Pinpoint the cell where the given text exists, returning its (X, Y) midpoint coordinate. 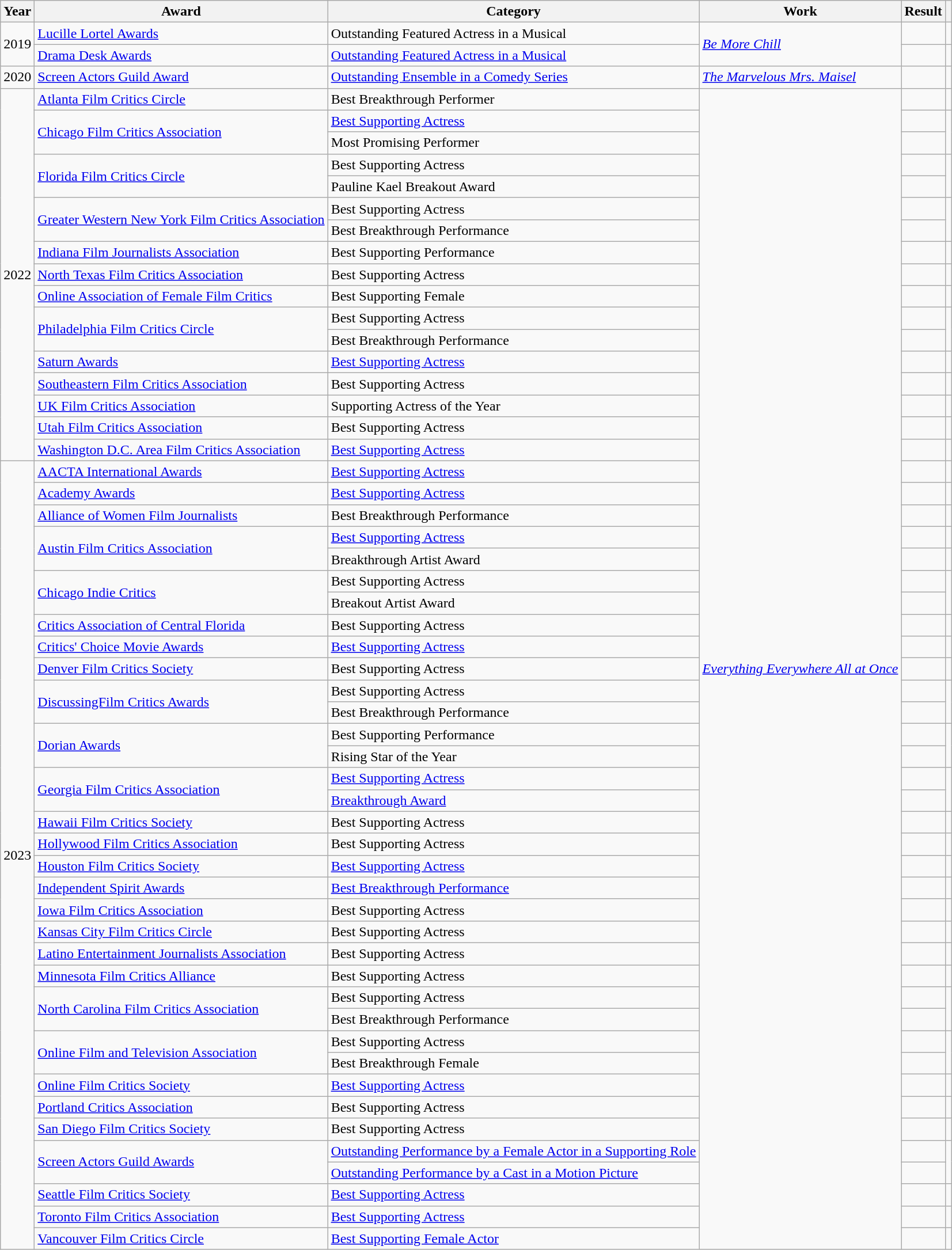
Seattle Film Critics Society (181, 1195)
Portland Critics Association (181, 1107)
2022 (17, 274)
Latino Entertainment Journalists Association (181, 953)
Outstanding Ensemble in a Comedy Series (514, 77)
Austin Film Critics Association (181, 548)
Chicago Indie Critics (181, 592)
Best Supporting Female (514, 297)
Outstanding Performance by a Female Actor in a Supporting Role (514, 1151)
2020 (17, 77)
Breakthrough Artist Award (514, 559)
Philadelphia Film Critics Circle (181, 329)
Supporting Actress of the Year (514, 406)
Pauline Kael Breakout Award (514, 187)
Online Film and Television Association (181, 1053)
Outstanding Performance by a Cast in a Motion Picture (514, 1173)
Online Film Critics Society (181, 1085)
Atlanta Film Critics Circle (181, 99)
Category (514, 12)
Result (923, 12)
Best Breakthrough Performer (514, 99)
Greater Western New York Film Critics Association (181, 219)
Award (181, 12)
Rising Star of the Year (514, 757)
Most Promising Performer (514, 143)
Critics' Choice Movie Awards (181, 647)
Critics Association of Central Florida (181, 625)
Work (801, 12)
Independent Spirit Awards (181, 888)
The Marvelous Mrs. Maisel (801, 77)
2023 (17, 855)
Screen Actors Guild Award (181, 77)
2019 (17, 44)
DiscussingFilm Critics Awards (181, 702)
Washington D.C. Area Film Critics Association (181, 450)
Alliance of Women Film Journalists (181, 515)
Iowa Film Critics Association (181, 910)
Southeastern Film Critics Association (181, 384)
North Texas Film Critics Association (181, 275)
Screen Actors Guild Awards (181, 1162)
Year (17, 12)
Academy Awards (181, 493)
Denver Film Critics Society (181, 669)
Breakout Artist Award (514, 603)
UK Film Critics Association (181, 406)
Chicago Film Critics Association (181, 132)
Indiana Film Journalists Association (181, 252)
Saturn Awards (181, 362)
Vancouver Film Critics Circle (181, 1238)
Toronto Film Critics Association (181, 1217)
Lucille Lortel Awards (181, 33)
Kansas City Film Critics Circle (181, 932)
Online Association of Female Film Critics (181, 297)
Utah Film Critics Association (181, 428)
Breakthrough Award (514, 800)
Everything Everywhere All at Once (801, 669)
Georgia Film Critics Association (181, 789)
North Carolina Film Critics Association (181, 1009)
Drama Desk Awards (181, 55)
Dorian Awards (181, 746)
San Diego Film Critics Society (181, 1129)
Hawaii Film Critics Society (181, 822)
Houston Film Critics Society (181, 866)
Best Supporting Female Actor (514, 1238)
Hollywood Film Critics Association (181, 844)
Be More Chill (801, 44)
AACTA International Awards (181, 472)
Florida Film Critics Circle (181, 176)
Best Breakthrough Female (514, 1063)
Minnesota Film Critics Alliance (181, 976)
